Provide the [x, y] coordinate of the cell's center where the given text is located.  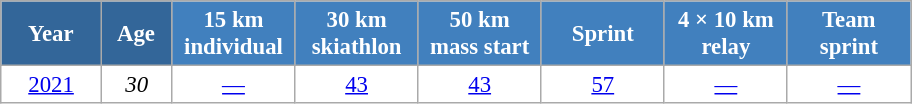
15 km individual [234, 34]
57 [602, 85]
30 [136, 85]
30 km skiathlon [356, 34]
2021 [52, 85]
Team sprint [848, 34]
50 km mass start [480, 34]
Year [52, 34]
Sprint [602, 34]
Age [136, 34]
4 × 10 km relay [726, 34]
